Detect which cell encompasses the target text, then output its (x, y) center coordinate. 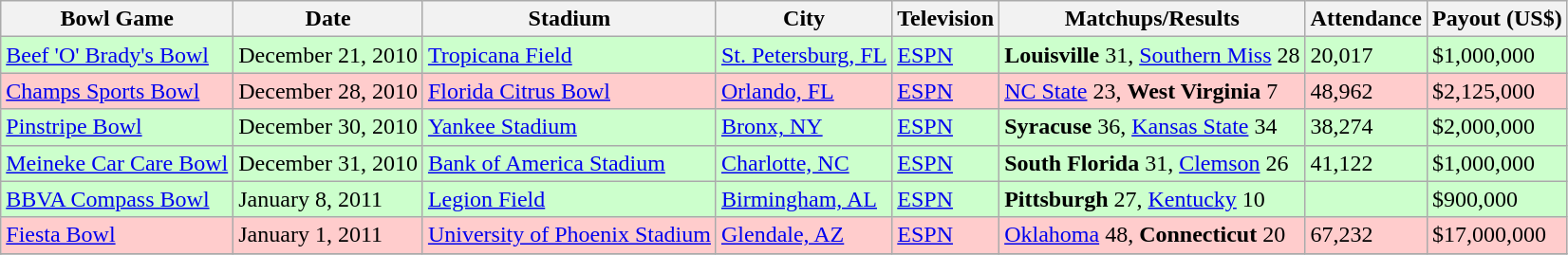
67,232 (1366, 235)
$2,125,000 (1497, 91)
January 1, 2011 (328, 235)
Bronx, NY (803, 127)
Pinstripe Bowl (118, 127)
48,962 (1366, 91)
St. Petersburg, FL (803, 55)
20,017 (1366, 55)
December 31, 2010 (328, 163)
Yankee Stadium (569, 127)
Bowl Game (118, 19)
Charlotte, NC (803, 163)
NC State 23, West Virginia 7 (1152, 91)
Date (328, 19)
Florida Citrus Bowl (569, 91)
Beef 'O' Brady's Bowl (118, 55)
Meineke Car Care Bowl (118, 163)
38,274 (1366, 127)
Glendale, AZ (803, 235)
Fiesta Bowl (118, 235)
December 28, 2010 (328, 91)
41,122 (1366, 163)
City (803, 19)
Stadium (569, 19)
University of Phoenix Stadium (569, 235)
December 30, 2010 (328, 127)
Legion Field (569, 199)
January 8, 2011 (328, 199)
Birmingham, AL (803, 199)
Louisville 31, Southern Miss 28 (1152, 55)
$900,000 (1497, 199)
BBVA Compass Bowl (118, 199)
Television (945, 19)
Pittsburgh 27, Kentucky 10 (1152, 199)
December 21, 2010 (328, 55)
South Florida 31, Clemson 26 (1152, 163)
$2,000,000 (1497, 127)
Orlando, FL (803, 91)
$17,000,000 (1497, 235)
Bank of America Stadium (569, 163)
Matchups/Results (1152, 19)
Oklahoma 48, Connecticut 20 (1152, 235)
Champs Sports Bowl (118, 91)
Payout (US$) (1497, 19)
Syracuse 36, Kansas State 34 (1152, 127)
Attendance (1366, 19)
Tropicana Field (569, 55)
